From the cell containing the given text, extract its center point as [x, y] coordinate. 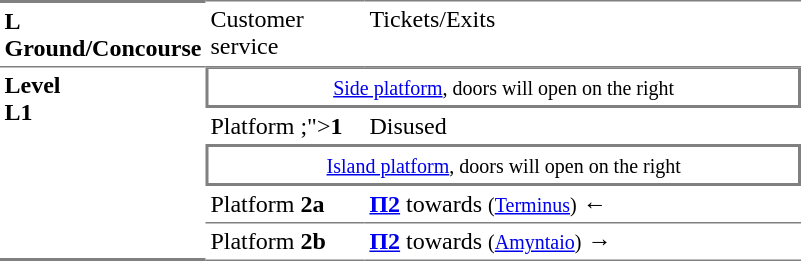
Customer service [286, 34]
Tickets/Exits [583, 34]
Π2 towards (Terminus) ← [583, 205]
Platform ;">1 [286, 126]
LGround/Concourse [103, 34]
Platform 2a [286, 205]
Disused [583, 126]
